Locate the cell with the specified text and output its (x, y) center coordinate. 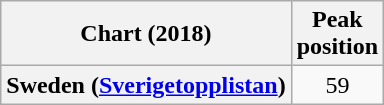
Peakposition (337, 34)
Sweden (Sverigetopplistan) (146, 85)
59 (337, 85)
Chart (2018) (146, 34)
